Return the [x, y] coordinate for the center point of the cell that contains the specified text.  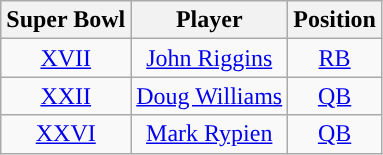
RB [335, 58]
Doug Williams [210, 96]
XVII [66, 58]
Position [335, 20]
XXVI [66, 134]
John Riggins [210, 58]
Mark Rypien [210, 134]
Player [210, 20]
XXII [66, 96]
Super Bowl [66, 20]
